Extract the [X, Y] coordinate from the center of the cell holding the provided text.  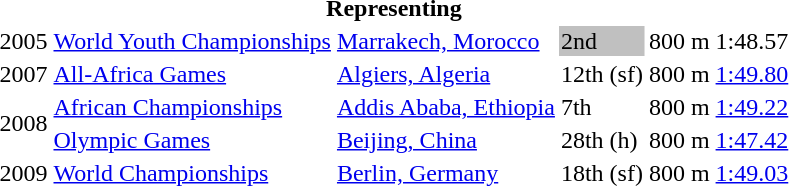
Marrakech, Morocco [446, 41]
Olympic Games [192, 140]
Addis Ababa, Ethiopia [446, 107]
2nd [602, 41]
All-Africa Games [192, 74]
World Youth Championships [192, 41]
28th (h) [602, 140]
7th [602, 107]
12th (sf) [602, 74]
Algiers, Algeria [446, 74]
African Championships [192, 107]
Beijing, China [446, 140]
